Pinpoint the cell where the given text exists, returning its (x, y) midpoint coordinate. 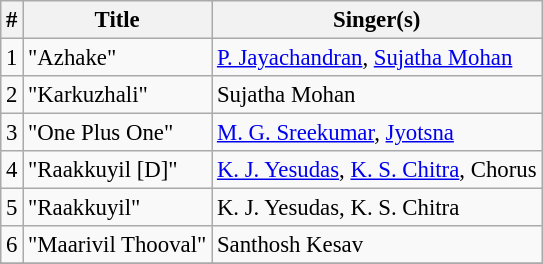
5 (12, 208)
"Azhake" (118, 58)
"Raakkuyil [D]" (118, 170)
# (12, 20)
"One Plus One" (118, 133)
K. J. Yesudas, K. S. Chitra (377, 208)
Title (118, 20)
Santhosh Kesav (377, 245)
P. Jayachandran, Sujatha Mohan (377, 58)
2 (12, 95)
3 (12, 133)
"Karkuzhali" (118, 95)
M. G. Sreekumar, Jyotsna (377, 133)
6 (12, 245)
1 (12, 58)
K. J. Yesudas, K. S. Chitra, Chorus (377, 170)
"Raakkuyil" (118, 208)
Sujatha Mohan (377, 95)
Singer(s) (377, 20)
"Maarivil Thooval" (118, 245)
4 (12, 170)
